Locate the cell with the specified text and output its [x, y] center coordinate. 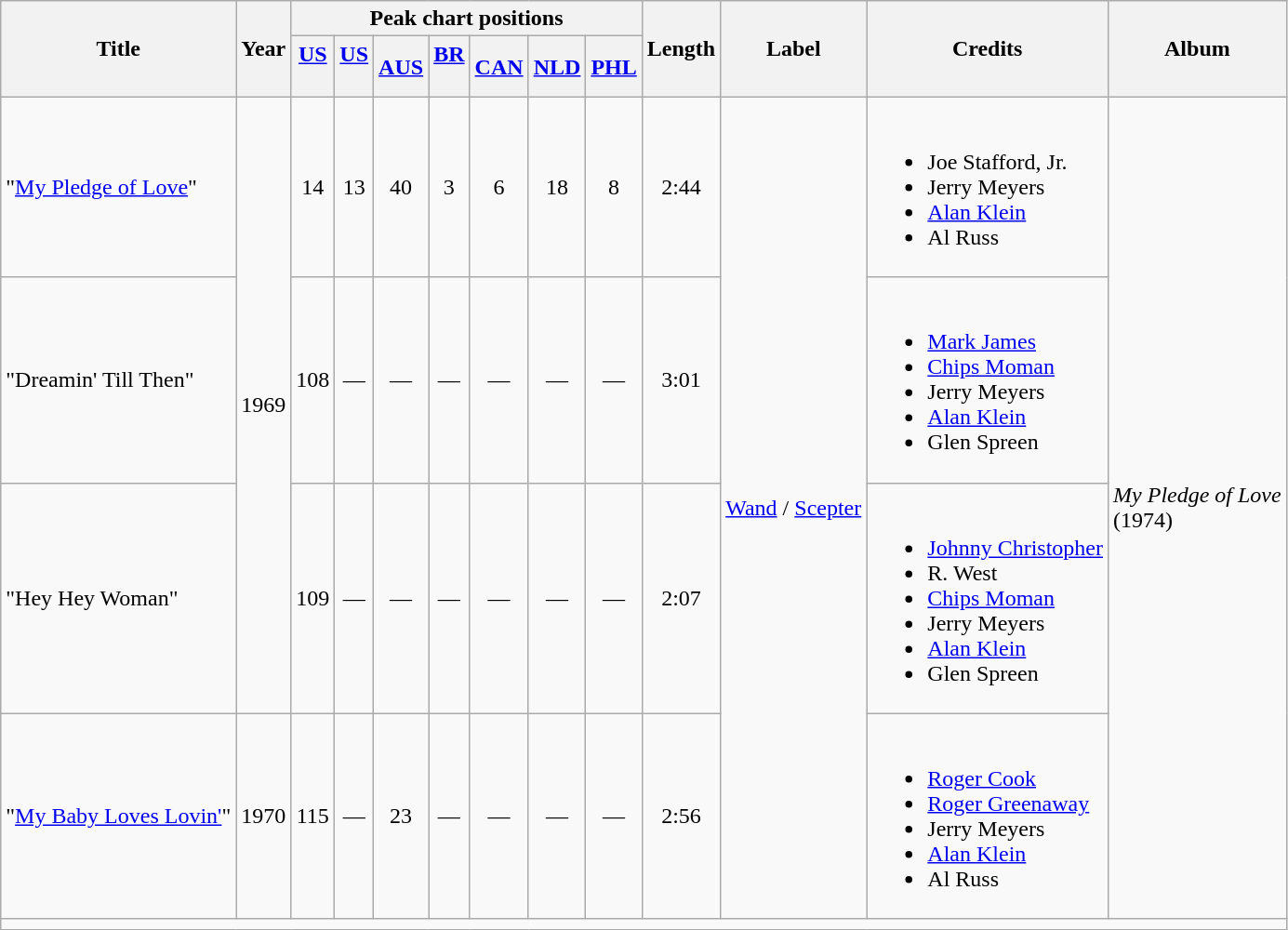
PHL [614, 67]
Mark JamesChips MomanJerry MeyersAlan KleinGlen Spreen [988, 379]
Length [681, 48]
18 [557, 187]
"My Pledge of Love" [119, 187]
Peak chart positions [467, 19]
2:07 [681, 598]
8 [614, 187]
1969 [264, 405]
6 [498, 187]
108 [312, 379]
115 [312, 817]
40 [402, 187]
"Hey Hey Woman" [119, 598]
14 [312, 187]
"Dreamin' Till Then" [119, 379]
BR [449, 67]
2:44 [681, 187]
NLD [557, 67]
Wand / Scepter [794, 508]
CAN [498, 67]
Joe Stafford, Jr.Jerry MeyersAlan KleinAl Russ [988, 187]
3 [449, 187]
AUS [402, 67]
23 [402, 817]
Roger CookRoger GreenawayJerry MeyersAlan KleinAl Russ [988, 817]
"My Baby Loves Lovin'" [119, 817]
Label [794, 48]
Johnny ChristopherR. WestChips MomanJerry MeyersAlan KleinGlen Spreen [988, 598]
109 [312, 598]
2:56 [681, 817]
Year [264, 48]
3:01 [681, 379]
Title [119, 48]
My Pledge of Love(1974) [1198, 508]
Album [1198, 48]
13 [354, 187]
Credits [988, 48]
1970 [264, 817]
